Capture the cell that displays the provided text and extract its (X, Y) central coordinate. 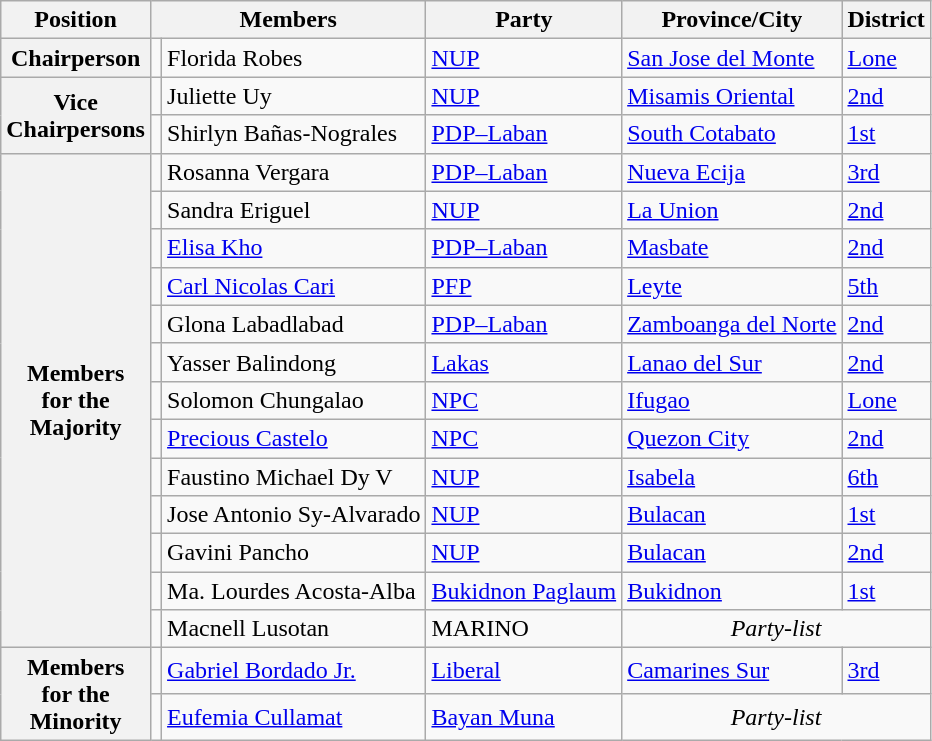
Isabela (732, 477)
Yasser Balindong (294, 362)
Ma. Lourdes Acosta-Alba (294, 591)
Quezon City (732, 438)
Lakas (524, 362)
District (886, 20)
Membersfor theMinority (76, 694)
Province/City (732, 20)
Jose Antonio Sy-Alvarado (294, 515)
Leyte (732, 286)
6th (886, 477)
Bukidnon (732, 591)
Elisa Kho (294, 248)
Lanao del Sur (732, 362)
Carl Nicolas Cari (294, 286)
Zamboanga del Norte (732, 324)
MARINO (524, 629)
ViceChairpersons (76, 115)
South Cotabato (732, 134)
Members (288, 20)
Position (76, 20)
Precious Castelo (294, 438)
Faustino Michael Dy V (294, 477)
Membersfor theMajority (76, 400)
Shirlyn Bañas-Nograles (294, 134)
Liberal (524, 671)
Rosanna Vergara (294, 172)
La Union (732, 210)
Gavini Pancho (294, 553)
Juliette Uy (294, 96)
Solomon Chungalao (294, 400)
5th (886, 286)
Gabriel Bordado Jr. (294, 671)
Sandra Eriguel (294, 210)
Party (524, 20)
Glona Labadlabad (294, 324)
Florida Robes (294, 58)
Masbate (732, 248)
Nueva Ecija (732, 172)
PFP (524, 286)
Macnell Lusotan (294, 629)
Camarines Sur (732, 671)
Chairperson (76, 58)
Bukidnon Paglaum (524, 591)
Ifugao (732, 400)
Bayan Muna (524, 717)
Misamis Oriental (732, 96)
Eufemia Cullamat (294, 717)
San Jose del Monte (732, 58)
